Search for the cell housing the specified text and yield its [X, Y] center coordinate. 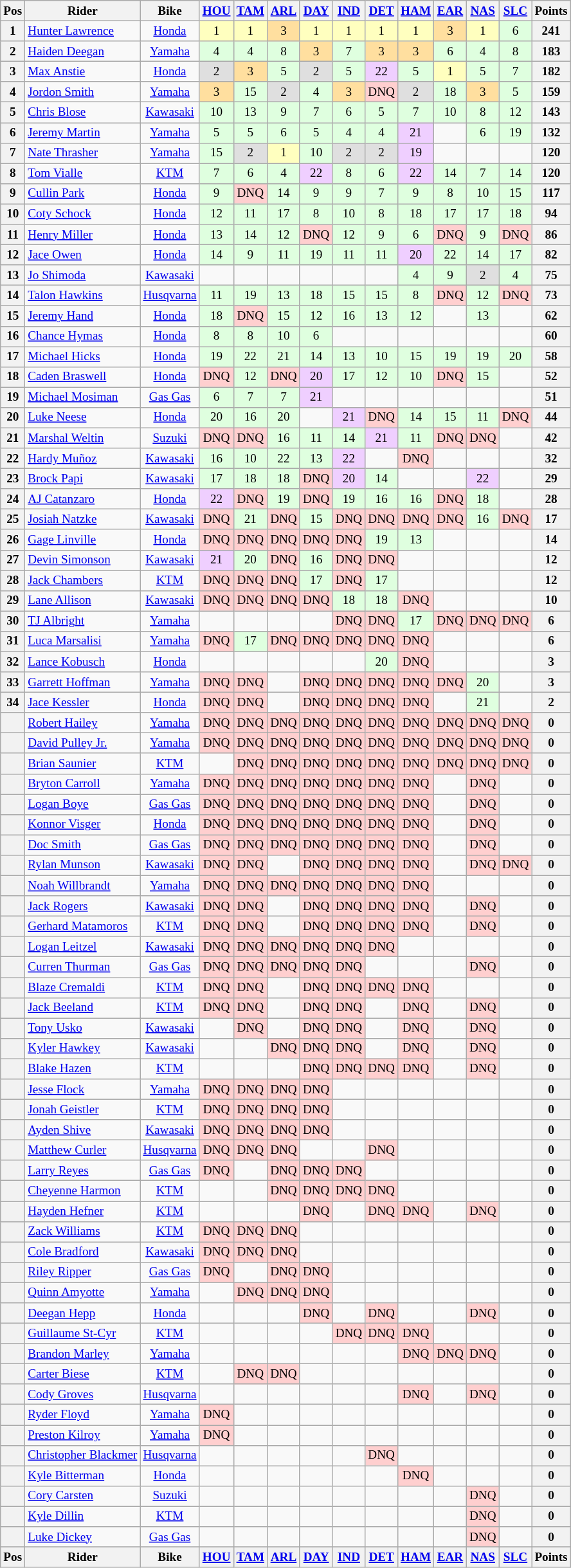
132 [551, 132]
31 [13, 641]
51 [551, 397]
Deegan Hepp [82, 1313]
Michael Mosiman [82, 397]
Jack Beeland [82, 1008]
Jace Owen [82, 255]
Cullin Park [82, 194]
Kyle Dillin [82, 1517]
Marshal Weltin [82, 438]
26 [13, 540]
Logan Leitzel [82, 947]
Kyle Bitterman [82, 1476]
33 [13, 682]
Tom Vialle [82, 174]
Rylan Munson [82, 865]
AJ Catanzaro [82, 499]
Cody Groves [82, 1394]
Blake Hazen [82, 1069]
Larry Reyes [82, 1171]
Josiah Natzke [82, 520]
Gage Linville [82, 540]
Jack Rogers [82, 906]
241 [551, 31]
Jace Kessler [82, 702]
Robert Hailey [82, 723]
75 [551, 275]
Carter Biese [82, 1374]
Jonah Geistler [82, 1109]
73 [551, 296]
Garrett Hoffman [82, 682]
62 [551, 316]
Max Anstie [82, 71]
Preston Kilroy [82, 1435]
Hayden Hefner [82, 1211]
David Pulley Jr. [82, 743]
Gerhard Matamoros [82, 926]
TJ Albright [82, 621]
Ryder Floyd [82, 1415]
Ayden Shive [82, 1130]
183 [551, 51]
Chris Blose [82, 113]
Nate Thrasher [82, 153]
Lance Kobusch [82, 662]
Bryton Carroll [82, 784]
Chance Hymas [82, 336]
30 [13, 621]
143 [551, 113]
24 [13, 499]
Devin Simonson [82, 560]
Quinn Amyotte [82, 1293]
Logan Boye [82, 805]
Jordon Smith [82, 92]
Noah Willbrandt [82, 886]
Luca Marsalisi [82, 641]
Haiden Deegan [82, 51]
94 [551, 214]
Michael Hicks [82, 356]
117 [551, 194]
Lane Allison [82, 601]
Coty Schock [82, 214]
82 [551, 255]
Jeremy Hand [82, 316]
25 [13, 520]
Matthew Curler [82, 1150]
58 [551, 356]
23 [13, 479]
Christopher Blackmer [82, 1455]
27 [13, 560]
60 [551, 336]
Cheyenne Harmon [82, 1191]
Jeremy Martin [82, 132]
182 [551, 71]
34 [13, 702]
Hardy Muñoz [82, 459]
86 [551, 235]
Blaze Cremaldi [82, 987]
Kyler Hawkey [82, 1048]
Cory Carsten [82, 1496]
42 [551, 438]
Cole Bradford [82, 1252]
Jo Shimoda [82, 275]
Brandon Marley [82, 1354]
Brian Saunier [82, 763]
52 [551, 377]
Jesse Flock [82, 1089]
Henry Miller [82, 235]
Hunter Lawrence [82, 31]
Talon Hawkins [82, 296]
Curren Thurman [82, 967]
Doc Smith [82, 845]
Luke Dickey [82, 1537]
159 [551, 92]
Konnor Visger [82, 825]
Riley Ripper [82, 1272]
44 [551, 417]
Guillaume St-Cyr [82, 1333]
Zack Williams [82, 1232]
Jack Chambers [82, 580]
Tony Usko [82, 1028]
Brock Papi [82, 479]
Luke Neese [82, 417]
Caden Braswell [82, 377]
